Detect which cell encompasses the target text, then output its (X, Y) center coordinate. 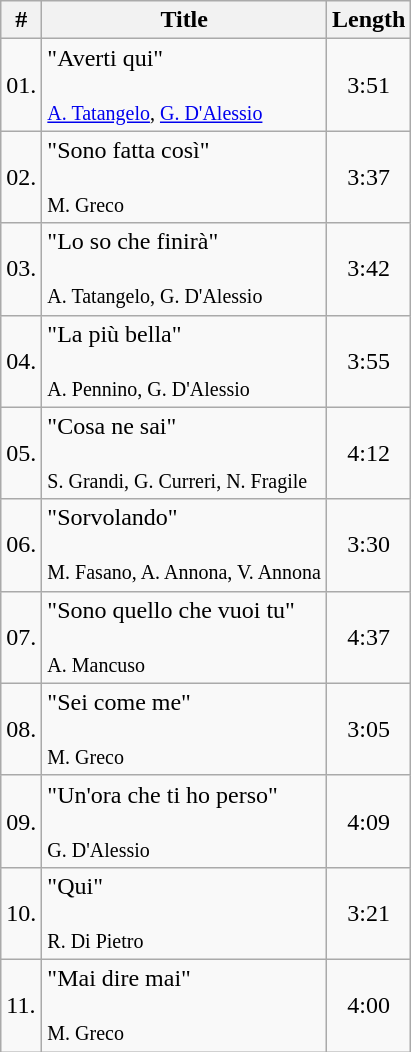
"Sei come me"M. Greco (184, 729)
06. (22, 545)
Title (184, 20)
07. (22, 637)
"Lo so che finirà"A. Tatangelo, G. D'Alessio (184, 269)
Length (369, 20)
3:21 (369, 913)
"Sorvolando"M. Fasano, A. Annona, V. Annona (184, 545)
11. (22, 1005)
4:00 (369, 1005)
02. (22, 177)
"Qui"R. Di Pietro (184, 913)
05. (22, 453)
3:37 (369, 177)
01. (22, 85)
"Cosa ne sai"S. Grandi, G. Curreri, N. Fragile (184, 453)
3:55 (369, 361)
04. (22, 361)
"Sono fatta così"M. Greco (184, 177)
4:12 (369, 453)
3:05 (369, 729)
"Un'ora che ti ho perso"G. D'Alessio (184, 821)
"Mai dire mai"M. Greco (184, 1005)
10. (22, 913)
"Averti qui"A. Tatangelo, G. D'Alessio (184, 85)
4:37 (369, 637)
# (22, 20)
4:09 (369, 821)
3:30 (369, 545)
"Sono quello che vuoi tu"A. Mancuso (184, 637)
08. (22, 729)
"La più bella"A. Pennino, G. D'Alessio (184, 361)
3:51 (369, 85)
03. (22, 269)
09. (22, 821)
3:42 (369, 269)
